Capture the cell that displays the provided text and extract its [x, y] central coordinate. 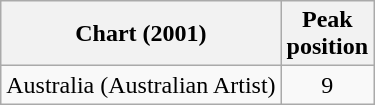
9 [327, 85]
Australia (Australian Artist) [141, 85]
Chart (2001) [141, 34]
Peakposition [327, 34]
